Return [X, Y] of the center of cell containing provided text 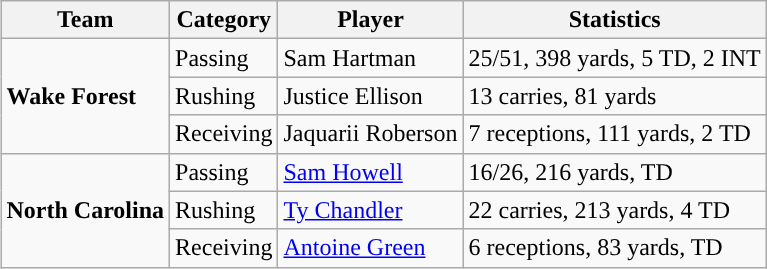
Antoine Green [370, 248]
Justice Ellison [370, 96]
Sam Hartman [370, 58]
Sam Howell [370, 172]
16/26, 216 yards, TD [614, 172]
13 carries, 81 yards [614, 96]
Ty Chandler [370, 210]
7 receptions, 111 yards, 2 TD [614, 134]
25/51, 398 yards, 5 TD, 2 INT [614, 58]
Statistics [614, 20]
6 receptions, 83 yards, TD [614, 248]
Wake Forest [86, 96]
North Carolina [86, 210]
Player [370, 20]
Team [86, 20]
Jaquarii Roberson [370, 134]
Category [224, 20]
22 carries, 213 yards, 4 TD [614, 210]
